Return [x, y] of the center of cell containing provided text 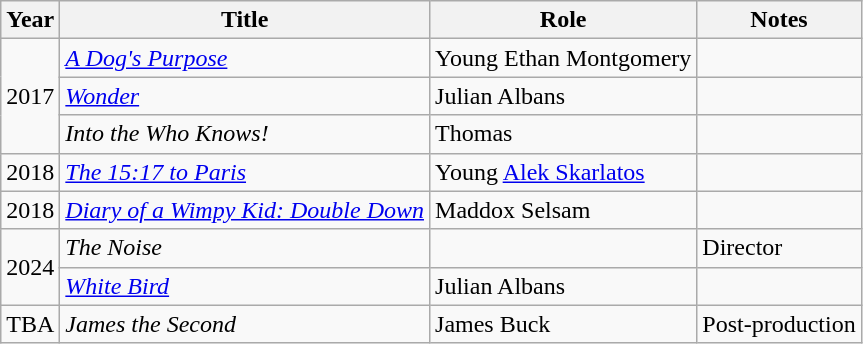
TBA [30, 324]
Young Alek Skarlatos [564, 172]
Thomas [564, 134]
Maddox Selsam [564, 210]
2024 [30, 267]
Title [245, 20]
White Bird [245, 286]
Young Ethan Montgomery [564, 58]
James Buck [564, 324]
Into the Who Knows! [245, 134]
Year [30, 20]
Director [779, 248]
Notes [779, 20]
Post-production [779, 324]
Role [564, 20]
2017 [30, 96]
Diary of a Wimpy Kid: Double Down [245, 210]
The Noise [245, 248]
James the Second [245, 324]
A Dog's Purpose [245, 58]
The 15:17 to Paris [245, 172]
Wonder [245, 96]
